Output the (X, Y) coordinate of the center of the cell containing the given text.  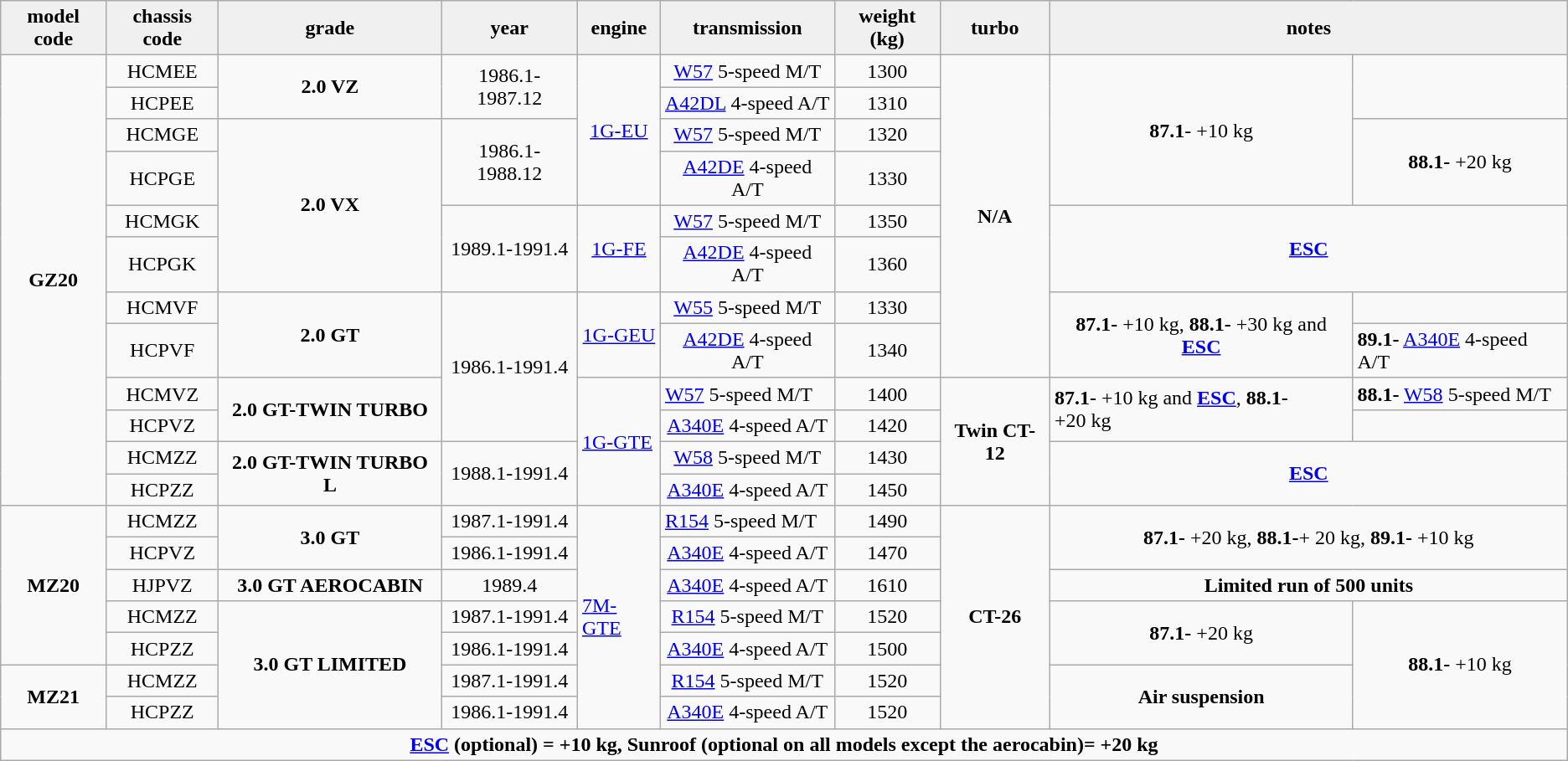
87.1- +20 kg (1201, 633)
1989.4 (509, 585)
2.0 VZ (330, 87)
1450 (887, 490)
Air suspension (1201, 697)
1430 (887, 457)
1988.1-1991.4 (509, 473)
W58 5-speed M/T (747, 457)
1360 (887, 265)
2.0 GT-TWIN TURBO L (330, 473)
Limited run of 500 units (1308, 585)
1400 (887, 393)
2.0 VX (330, 205)
87.1- +10 kg and ESC, 88.1- +20 kg (1201, 409)
1300 (887, 71)
1320 (887, 135)
chassis code (162, 28)
1G-GTE (618, 441)
HCMVZ (162, 393)
N/A (995, 217)
1310 (887, 103)
1G-FE (618, 248)
GZ20 (54, 280)
HCPVF (162, 350)
1G-EU (618, 131)
weight (kg) (887, 28)
1500 (887, 649)
88.1- W58 5-speed M/T (1460, 393)
HJPVZ (162, 585)
87.1- +10 kg (1201, 131)
engine (618, 28)
HCPEE (162, 103)
7M-GTE (618, 617)
88.1- +20 kg (1460, 162)
CT-26 (995, 617)
1986.1-1987.12 (509, 87)
HCMEE (162, 71)
88.1- +10 kg (1460, 665)
HCMVF (162, 307)
MZ21 (54, 697)
model code (54, 28)
W55 5-speed M/T (747, 307)
1986.1-1988.12 (509, 162)
1989.1-1991.4 (509, 248)
2.0 GT (330, 335)
1350 (887, 221)
year (509, 28)
2.0 GT-TWIN TURBO (330, 409)
MZ20 (54, 585)
1490 (887, 522)
turbo (995, 28)
HCMGE (162, 135)
3.0 GT LIMITED (330, 665)
HCPGE (162, 177)
3.0 GT AEROCABIN (330, 585)
87.1- +10 kg, 88.1- +30 kg and ESC (1201, 335)
A42DL 4-speed A/T (747, 103)
3.0 GT (330, 537)
1610 (887, 585)
87.1- +20 kg, 88.1-+ 20 kg, 89.1- +10 kg (1308, 537)
transmission (747, 28)
ESC (optional) = +10 kg, Sunroof (optional on all models except the aerocabin)= +20 kg (784, 744)
1420 (887, 425)
89.1- A340E 4-speed A/T (1460, 350)
HCPGK (162, 265)
notes (1308, 28)
grade (330, 28)
Twin CT-12 (995, 441)
HCMGK (162, 221)
1340 (887, 350)
1G-GEU (618, 335)
1470 (887, 553)
